Extract the [x, y] coordinate from the center of the cell holding the provided text.  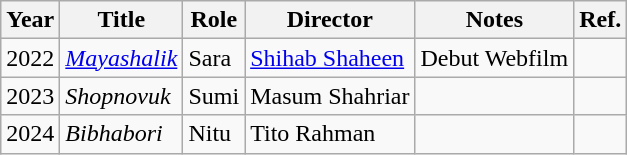
Nitu [214, 134]
Tito Rahman [330, 134]
Ref. [600, 20]
Year [30, 20]
Sumi [214, 96]
Shihab Shaheen [330, 58]
Role [214, 20]
Masum Shahriar [330, 96]
2022 [30, 58]
Debut Webfilm [494, 58]
Sara [214, 58]
Bibhabori [122, 134]
2024 [30, 134]
2023 [30, 96]
Notes [494, 20]
Title [122, 20]
Director [330, 20]
Mayashalik [122, 58]
Shopnovuk [122, 96]
